Find where the given text appears and provide that cell's center as [x, y] coordinate. 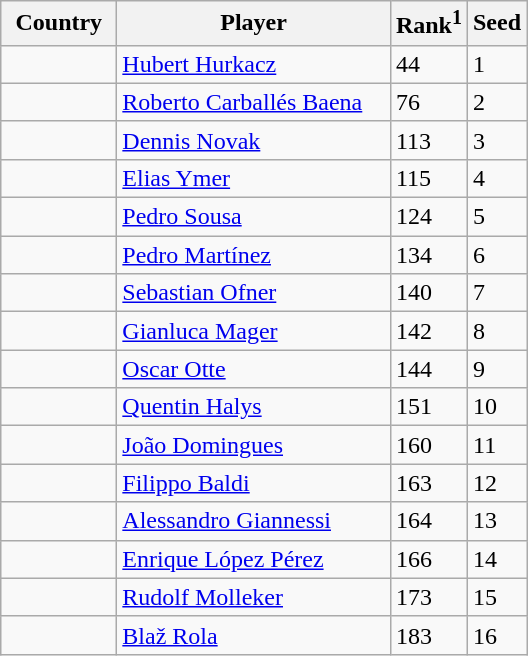
142 [428, 331]
8 [496, 331]
Pedro Sousa [254, 217]
Enrique López Pérez [254, 559]
5 [496, 217]
124 [428, 217]
12 [496, 483]
166 [428, 559]
14 [496, 559]
Sebastian Ofner [254, 293]
Seed [496, 24]
115 [428, 178]
183 [428, 635]
10 [496, 407]
163 [428, 483]
Alessandro Giannessi [254, 521]
113 [428, 140]
15 [496, 597]
Hubert Hurkacz [254, 64]
76 [428, 102]
Dennis Novak [254, 140]
Elias Ymer [254, 178]
3 [496, 140]
Gianluca Mager [254, 331]
9 [496, 369]
7 [496, 293]
João Domingues [254, 445]
Player [254, 24]
44 [428, 64]
13 [496, 521]
Blaž Rola [254, 635]
Pedro Martínez [254, 255]
160 [428, 445]
Oscar Otte [254, 369]
Rank1 [428, 24]
2 [496, 102]
144 [428, 369]
16 [496, 635]
Country [59, 24]
164 [428, 521]
4 [496, 178]
Filippo Baldi [254, 483]
140 [428, 293]
11 [496, 445]
Quentin Halys [254, 407]
Rudolf Molleker [254, 597]
173 [428, 597]
Roberto Carballés Baena [254, 102]
1 [496, 64]
6 [496, 255]
134 [428, 255]
151 [428, 407]
